Output the (x, y) coordinate of the center of the cell containing the given text.  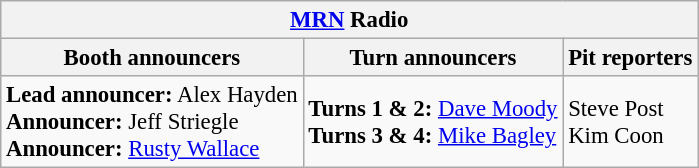
Turns 1 & 2: Dave MoodyTurns 3 & 4: Mike Bagley (433, 122)
MRN Radio (350, 20)
Steve PostKim Coon (630, 122)
Lead announcer: Alex HaydenAnnouncer: Jeff StriegleAnnouncer: Rusty Wallace (152, 122)
Booth announcers (152, 58)
Pit reporters (630, 58)
Turn announcers (433, 58)
